For the text-containing cell, return its midpoint in (x, y) coordinate format. 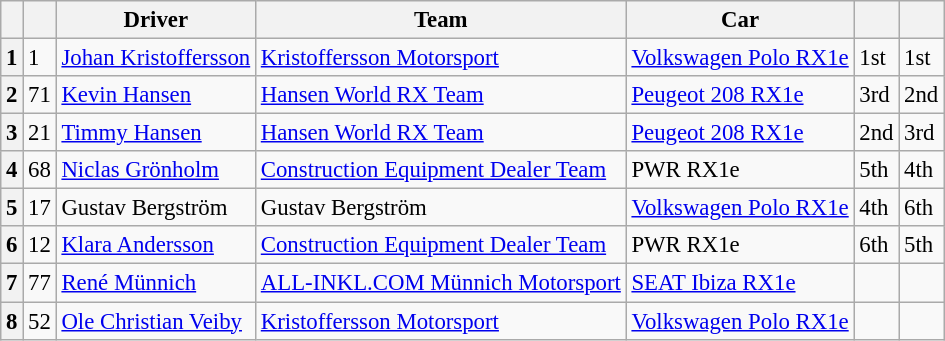
Team (440, 20)
Niclas Grönholm (156, 170)
Klara Andersson (156, 245)
21 (40, 133)
Car (740, 20)
5 (12, 208)
68 (40, 170)
52 (40, 321)
Ole Christian Veiby (156, 321)
77 (40, 283)
Johan Kristoffersson (156, 58)
12 (40, 245)
8 (12, 321)
7 (12, 283)
Driver (156, 20)
71 (40, 95)
Timmy Hansen (156, 133)
17 (40, 208)
3 (12, 133)
Kevin Hansen (156, 95)
2 (12, 95)
ALL-INKL.COM Münnich Motorsport (440, 283)
4 (12, 170)
SEAT Ibiza RX1e (740, 283)
6 (12, 245)
René Münnich (156, 283)
